Output the (X, Y) coordinate of the center of the cell containing the given text.  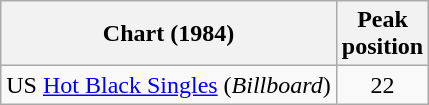
22 (382, 85)
US Hot Black Singles (Billboard) (169, 85)
Chart (1984) (169, 34)
Peakposition (382, 34)
